Determine the [x, y] coordinate at the center of the cell enclosing the given text.  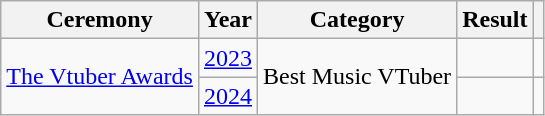
Best Music VTuber [358, 77]
Ceremony [100, 20]
2024 [228, 96]
Result [495, 20]
Category [358, 20]
The Vtuber Awards [100, 77]
2023 [228, 58]
Year [228, 20]
